Extract the (x, y) coordinate from the center of the cell holding the provided text.  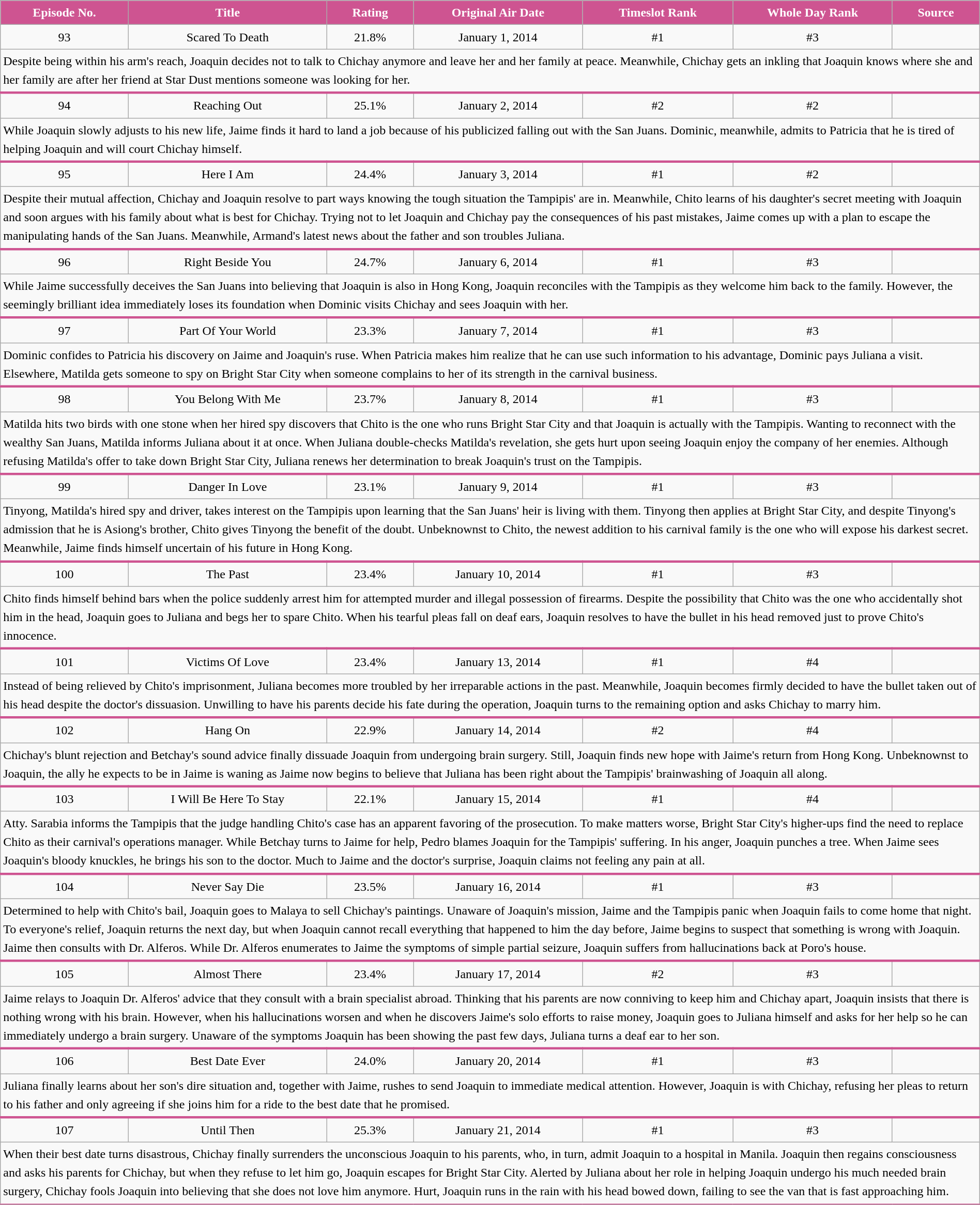
January 17, 2014 (498, 974)
97 (65, 331)
Here I Am (227, 175)
94 (65, 105)
Original Air Date (498, 12)
January 13, 2014 (498, 661)
Until Then (227, 1130)
24.4% (370, 175)
96 (65, 261)
24.7% (370, 261)
23.5% (370, 887)
24.0% (370, 1061)
95 (65, 175)
Almost There (227, 974)
98 (65, 399)
Timeslot Rank (657, 12)
100 (65, 574)
107 (65, 1130)
25.3% (370, 1130)
Source (936, 12)
Danger In Love (227, 487)
January 9, 2014 (498, 487)
Reaching Out (227, 105)
93 (65, 37)
January 21, 2014 (498, 1130)
January 15, 2014 (498, 799)
Hang On (227, 730)
Right Beside You (227, 261)
99 (65, 487)
105 (65, 974)
22.9% (370, 730)
January 3, 2014 (498, 175)
Victims Of Love (227, 661)
103 (65, 799)
Whole Day Rank (813, 12)
Title (227, 12)
22.1% (370, 799)
23.3% (370, 331)
106 (65, 1061)
January 10, 2014 (498, 574)
January 8, 2014 (498, 399)
Rating (370, 12)
104 (65, 887)
January 14, 2014 (498, 730)
Episode No. (65, 12)
You Belong With Me (227, 399)
January 7, 2014 (498, 331)
101 (65, 661)
I Will Be Here To Stay (227, 799)
102 (65, 730)
23.7% (370, 399)
January 16, 2014 (498, 887)
January 20, 2014 (498, 1061)
January 2, 2014 (498, 105)
Best Date Ever (227, 1061)
The Past (227, 574)
23.1% (370, 487)
25.1% (370, 105)
Part Of Your World (227, 331)
January 6, 2014 (498, 261)
21.8% (370, 37)
Scared To Death (227, 37)
January 1, 2014 (498, 37)
Never Say Die (227, 887)
